Locate the cell with the specified text and output its (X, Y) center coordinate. 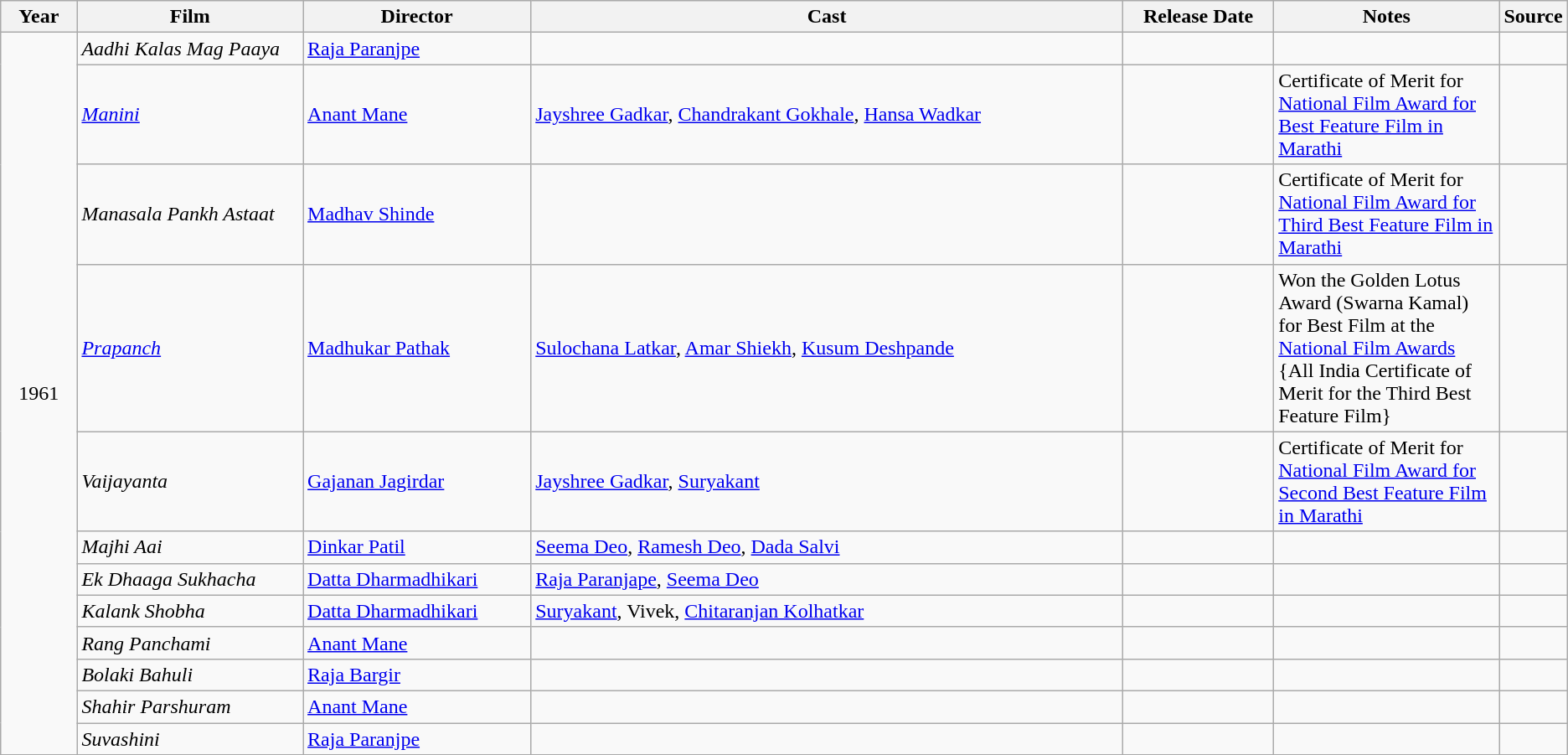
Gajanan Jagirdar (417, 481)
Director (417, 17)
Madhukar Pathak (417, 348)
Ek Dhaaga Sukhacha (190, 579)
Shahir Parshuram (190, 706)
Certificate of Merit for National Film Award for Second Best Feature Film in Marathi (1387, 481)
Prapanch (190, 348)
Suryakant, Vivek, Chitaranjan Kolhatkar (828, 611)
Certificate of Merit for National Film Award for Best Feature Film in Marathi (1387, 114)
Seema Deo, Ramesh Deo, Dada Salvi (828, 547)
Year (39, 17)
Kalank Shobha (190, 611)
Cast (828, 17)
Aadhi Kalas Mag Paaya (190, 49)
Raja Bargir (417, 675)
Jayshree Gadkar, Chandrakant Gokhale, Hansa Wadkar (828, 114)
Film (190, 17)
Dinkar Patil (417, 547)
Madhav Shinde (417, 215)
Source (1533, 17)
Rang Panchami (190, 643)
Sulochana Latkar, Amar Shiekh, Kusum Deshpande (828, 348)
1961 (39, 394)
Jayshree Gadkar, Suryakant (828, 481)
Suvashini (190, 738)
Won the Golden Lotus Award (Swarna Kamal) for Best Film at the National Film Awards{All India Certificate of Merit for the Third Best Feature Film} (1387, 348)
Notes (1387, 17)
Majhi Aai (190, 547)
Manini (190, 114)
Bolaki Bahuli (190, 675)
Certificate of Merit for National Film Award for Third Best Feature Film in Marathi (1387, 215)
Manasala Pankh Astaat (190, 215)
Raja Paranjape, Seema Deo (828, 579)
Release Date (1198, 17)
Vaijayanta (190, 481)
